Pinpoint the cell where the given text exists, returning its (x, y) midpoint coordinate. 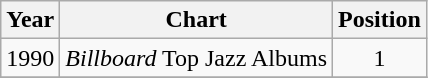
Year (30, 20)
Chart (196, 20)
Billboard Top Jazz Albums (196, 58)
1990 (30, 58)
1 (380, 58)
Position (380, 20)
